Search for the cell housing the specified text and yield its (x, y) center coordinate. 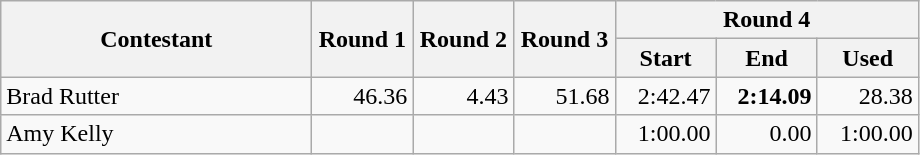
Round 1 (362, 39)
Round 2 (464, 39)
0.00 (766, 134)
51.68 (564, 96)
Start (666, 58)
Amy Kelly (156, 134)
28.38 (868, 96)
46.36 (362, 96)
Contestant (156, 39)
2:14.09 (766, 96)
2:42.47 (666, 96)
Round 4 (766, 20)
Used (868, 58)
Round 3 (564, 39)
Brad Rutter (156, 96)
End (766, 58)
4.43 (464, 96)
